Locate the cell with the specified text and output its (x, y) center coordinate. 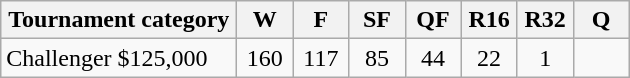
117 (321, 58)
Challenger $125,000 (119, 58)
1 (545, 58)
R16 (489, 20)
F (321, 20)
Tournament category (119, 20)
22 (489, 58)
R32 (545, 20)
Q (601, 20)
W (265, 20)
160 (265, 58)
SF (377, 20)
85 (377, 58)
44 (433, 58)
QF (433, 20)
